Return (X, Y) of the center of cell containing provided text 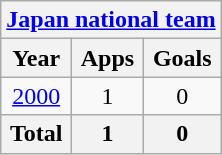
Total (36, 134)
Japan national team (111, 20)
2000 (36, 96)
Goals (182, 58)
Apps (108, 58)
Year (36, 58)
